Locate the cell with the specified text and output its [x, y] center coordinate. 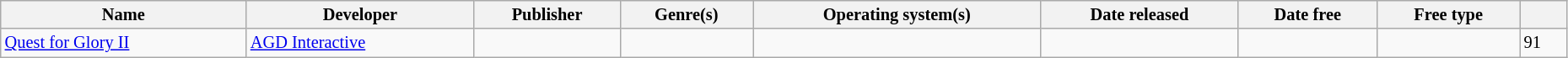
Free type [1449, 14]
Operating system(s) [897, 14]
Genre(s) [687, 14]
Date free [1307, 14]
Quest for Glory II [123, 43]
91 [1544, 43]
Publisher [547, 14]
Developer [360, 14]
Name [123, 14]
Date released [1140, 14]
AGD Interactive [360, 43]
